Identify which cell holds the provided text, then report its [x, y] central coordinate. 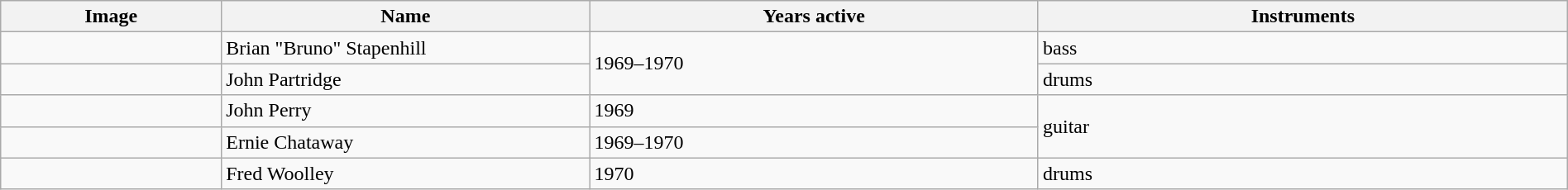
1969 [814, 111]
bass [1303, 48]
guitar [1303, 126]
1970 [814, 173]
Fred Woolley [405, 173]
Name [405, 17]
Years active [814, 17]
John Perry [405, 111]
Brian "Bruno" Stapenhill [405, 48]
Image [111, 17]
Ernie Chataway [405, 142]
Instruments [1303, 17]
John Partridge [405, 79]
